For the text-containing cell, return its midpoint in (x, y) coordinate format. 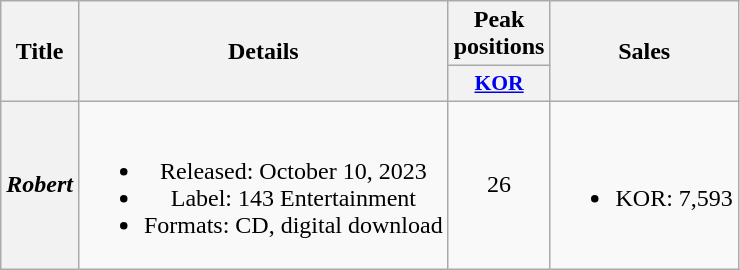
KOR (499, 84)
Sales (644, 52)
Robert (40, 184)
Details (263, 52)
KOR: 7,593 (644, 184)
Released: October 10, 2023Label: 143 EntertainmentFormats: CD, digital download (263, 184)
26 (499, 184)
Title (40, 52)
Peak positions (499, 34)
